Return the [X, Y] coordinate for the center point of the cell that contains the specified text.  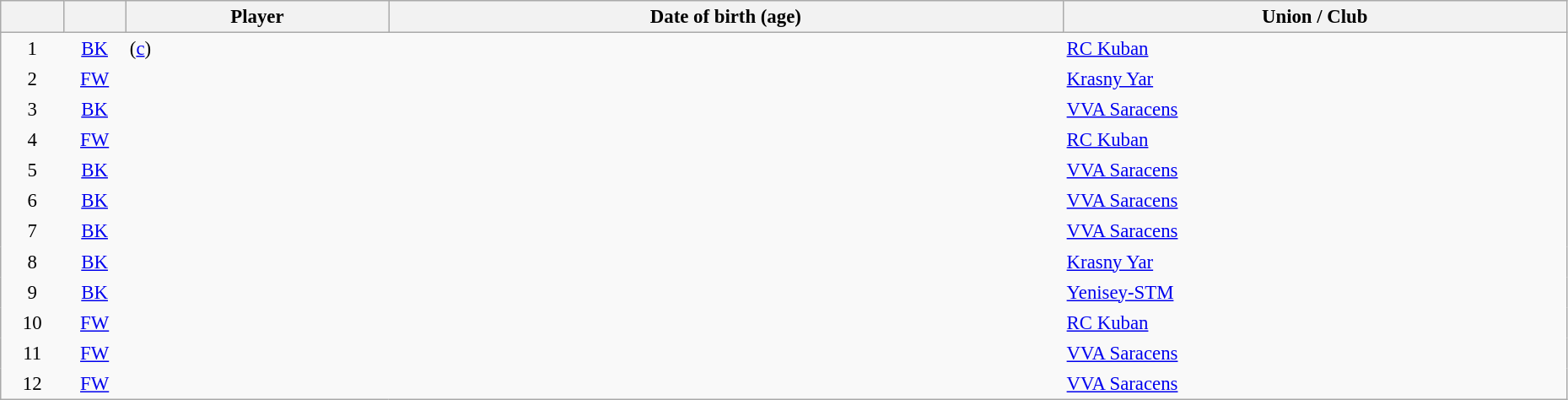
12 [32, 383]
7 [32, 231]
2 [32, 78]
Player [256, 17]
6 [32, 201]
Date of birth (age) [725, 17]
5 [32, 170]
(c) [256, 49]
9 [32, 292]
11 [32, 353]
3 [32, 109]
8 [32, 262]
Yenisey-STM [1314, 292]
4 [32, 140]
1 [32, 49]
Union / Club [1314, 17]
10 [32, 322]
